Provide the (x, y) coordinate of the cell's center where the given text is located.  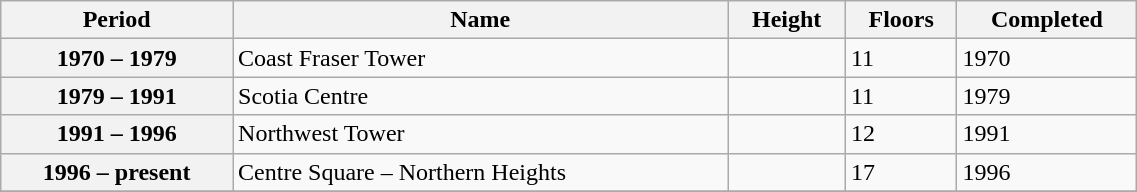
1979 (1047, 96)
1996 (1047, 172)
1979 – 1991 (117, 96)
Floors (901, 20)
Completed (1047, 20)
1996 – present (117, 172)
1970 (1047, 58)
Centre Square – Northern Heights (480, 172)
Northwest Tower (480, 134)
Scotia Centre (480, 96)
17 (901, 172)
12 (901, 134)
Name (480, 20)
1991 – 1996 (117, 134)
1970 – 1979 (117, 58)
Period (117, 20)
Height (786, 20)
Coast Fraser Tower (480, 58)
1991 (1047, 134)
